Search for the cell housing the specified text and yield its (x, y) center coordinate. 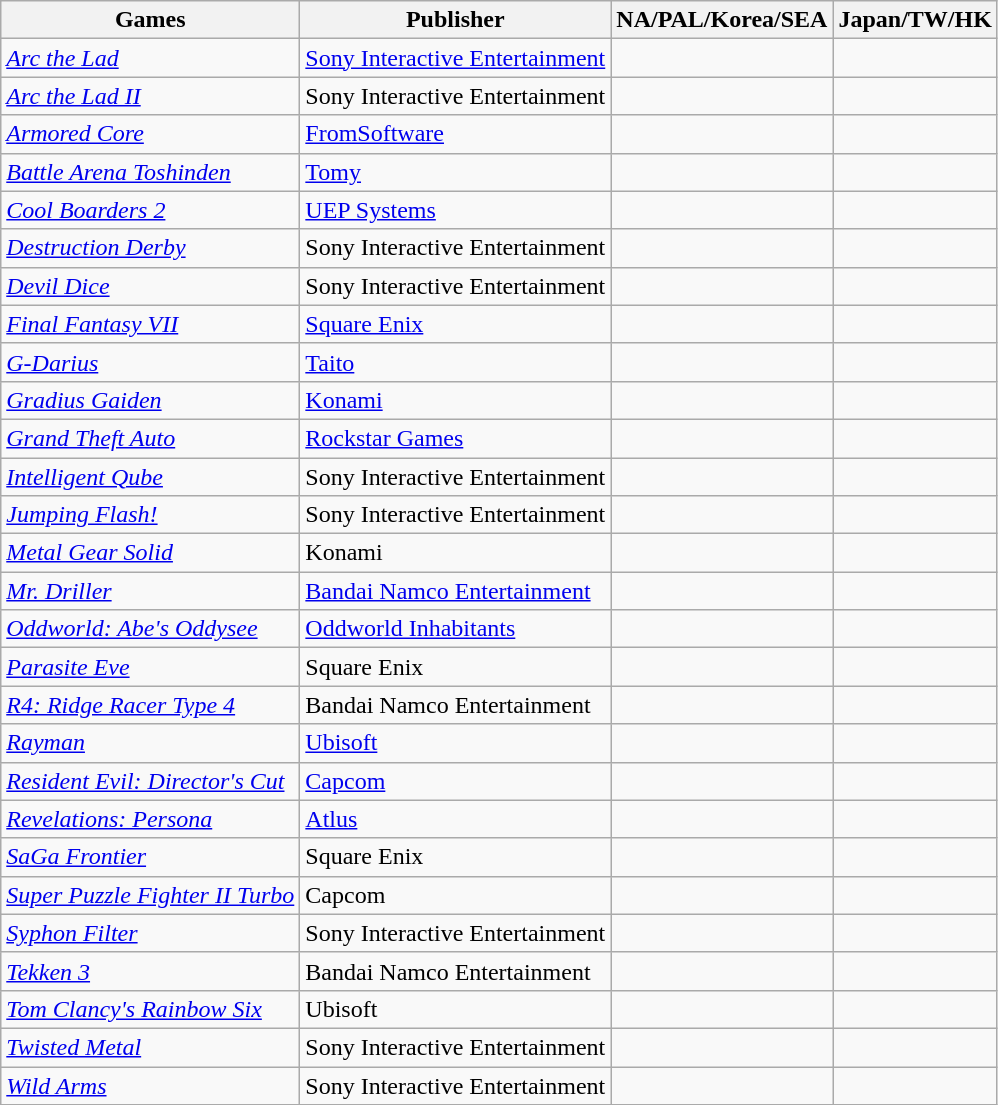
Atlus (456, 819)
Tomy (456, 172)
Tekken 3 (150, 971)
G-Darius (150, 362)
Tom Clancy's Rainbow Six (150, 1009)
NA/PAL/Korea/SEA (722, 20)
Cool Boarders 2 (150, 210)
Destruction Derby (150, 248)
Jumping Flash! (150, 515)
Wild Arms (150, 1085)
Intelligent Qube (150, 477)
FromSoftware (456, 134)
Publisher (456, 20)
Games (150, 20)
Taito (456, 362)
Parasite Eve (150, 667)
Revelations: Persona (150, 819)
Oddworld Inhabitants (456, 629)
Final Fantasy VII (150, 324)
Japan/TW/HK (915, 20)
Grand Theft Auto (150, 438)
Devil Dice (150, 286)
Rockstar Games (456, 438)
Rayman (150, 743)
R4: Ridge Racer Type 4 (150, 705)
Metal Gear Solid (150, 553)
Armored Core (150, 134)
Gradius Gaiden (150, 400)
Battle Arena Toshinden (150, 172)
Arc the Lad II (150, 96)
Arc the Lad (150, 58)
Mr. Driller (150, 591)
Resident Evil: Director's Cut (150, 781)
Twisted Metal (150, 1047)
Super Puzzle Fighter II Turbo (150, 895)
SaGa Frontier (150, 857)
Oddworld: Abe's Oddysee (150, 629)
UEP Systems (456, 210)
Syphon Filter (150, 933)
